Extract the (x, y) coordinate from the center of the cell holding the provided text.  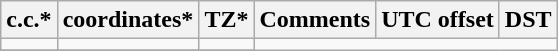
Comments (315, 20)
coordinates* (128, 20)
TZ* (226, 20)
c.c.* (29, 20)
DST (528, 20)
UTC offset (438, 20)
